Provide the [x, y] coordinate of the cell's center where the given text is located.  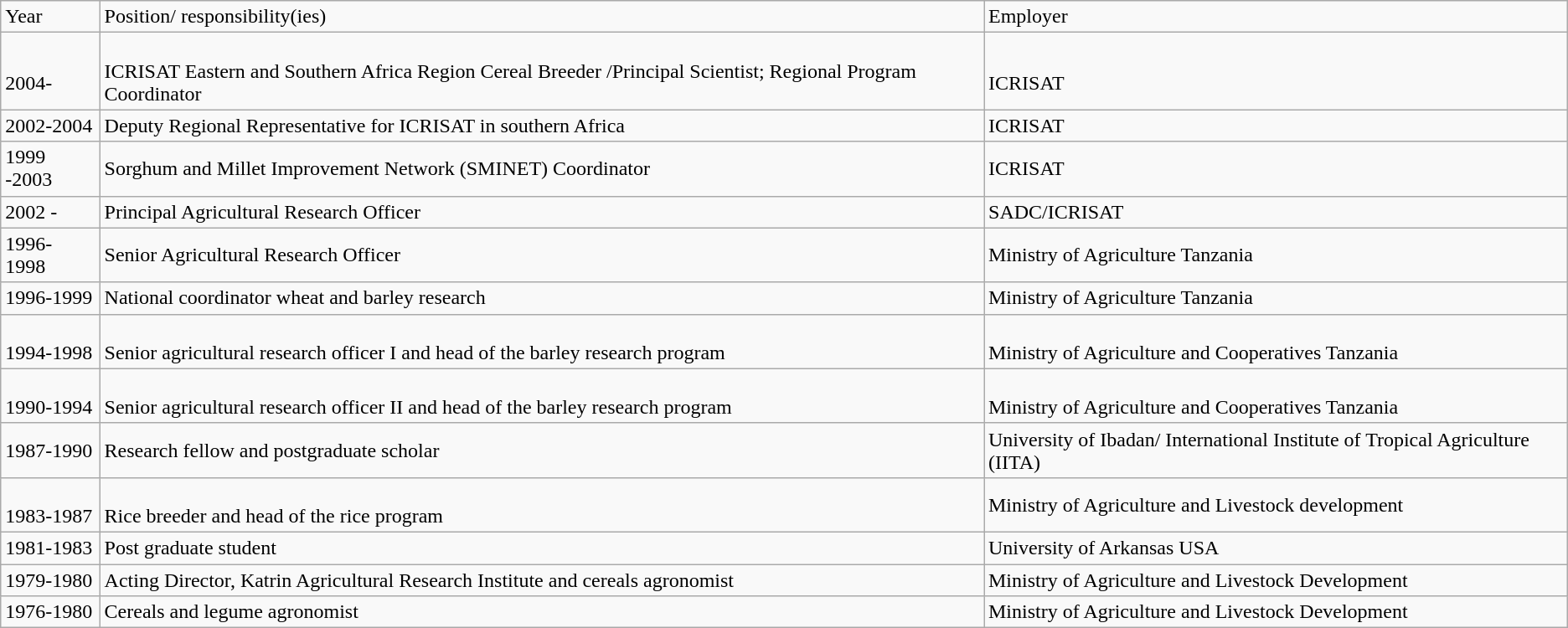
SADC/ICRISAT [1275, 212]
Sorghum and Millet Improvement Network (SMINET) Coordinator [541, 169]
Senior Agricultural Research Officer [541, 255]
1987-1990 [50, 450]
Post graduate student [541, 548]
Senior agricultural research officer I and head of the barley research program [541, 342]
1976-1980 [50, 612]
University of Arkansas USA [1275, 548]
ICRISAT Eastern and Southern Africa Region Cereal Breeder /Principal Scientist; Regional Program Coordinator [541, 71]
Year [50, 17]
National coordinator wheat and barley research [541, 298]
1999 -2003 [50, 169]
Principal Agricultural Research Officer [541, 212]
University of Ibadan/ International Institute of Tropical Agriculture (IITA) [1275, 450]
Deputy Regional Representative for ICRISAT in southern Africa [541, 126]
Ministry of Agriculture and Livestock development [1275, 504]
Senior agricultural research officer II and head of the barley research program [541, 395]
Rice breeder and head of the rice program [541, 504]
1981-1983 [50, 548]
Cereals and legume agronomist [541, 612]
2002 - [50, 212]
1990-1994 [50, 395]
1994-1998 [50, 342]
Employer [1275, 17]
1996-1999 [50, 298]
1996- 1998 [50, 255]
2004- [50, 71]
Position/ responsibility(ies) [541, 17]
2002-2004 [50, 126]
1979-1980 [50, 580]
1983-1987 [50, 504]
Acting Director, Katrin Agricultural Research Institute and cereals agronomist [541, 580]
Research fellow and postgraduate scholar [541, 450]
